Return (x, y) of the center of cell containing provided text 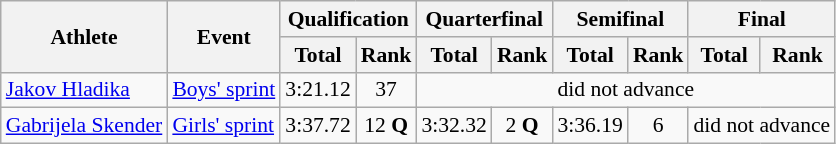
37 (386, 90)
Quarterfinal (484, 19)
Jakov Hladika (84, 90)
Athlete (84, 36)
Qualification (348, 19)
2 Q (522, 126)
3:32.32 (454, 126)
3:36.19 (590, 126)
Event (224, 36)
Boys' sprint (224, 90)
3:21.12 (318, 90)
Gabrijela Skender (84, 126)
Girls' sprint (224, 126)
Final (762, 19)
12 Q (386, 126)
6 (658, 126)
3:37.72 (318, 126)
Semifinal (620, 19)
